Identify which cell holds the provided text, then report its [X, Y] central coordinate. 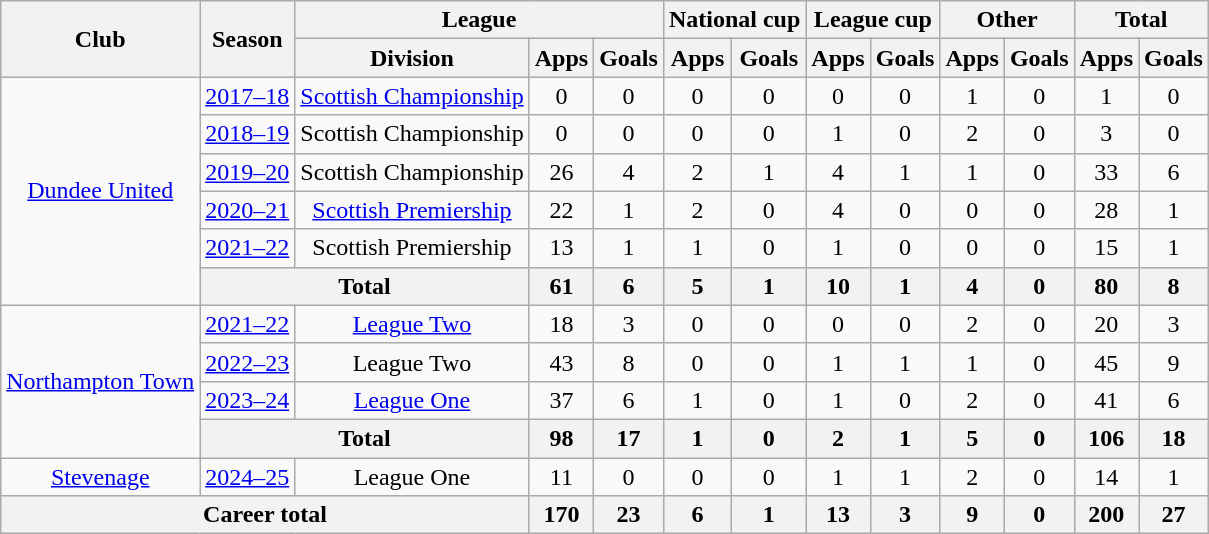
23 [629, 515]
27 [1174, 515]
League [480, 20]
Stevenage [100, 477]
15 [1106, 248]
2024–25 [248, 477]
Club [100, 39]
43 [561, 362]
33 [1106, 172]
2023–24 [248, 400]
22 [561, 210]
Career total [265, 515]
106 [1106, 438]
80 [1106, 286]
10 [838, 286]
Dundee United [100, 191]
Other [1007, 20]
National cup [734, 20]
28 [1106, 210]
200 [1106, 515]
26 [561, 172]
2018–19 [248, 134]
2022–23 [248, 362]
Season [248, 39]
45 [1106, 362]
2017–18 [248, 96]
170 [561, 515]
98 [561, 438]
11 [561, 477]
Division [412, 58]
41 [1106, 400]
2020–21 [248, 210]
2019–20 [248, 172]
20 [1106, 324]
14 [1106, 477]
League cup [873, 20]
Northampton Town [100, 381]
37 [561, 400]
17 [629, 438]
61 [561, 286]
